Pinpoint the cell where the given text exists, returning its (X, Y) midpoint coordinate. 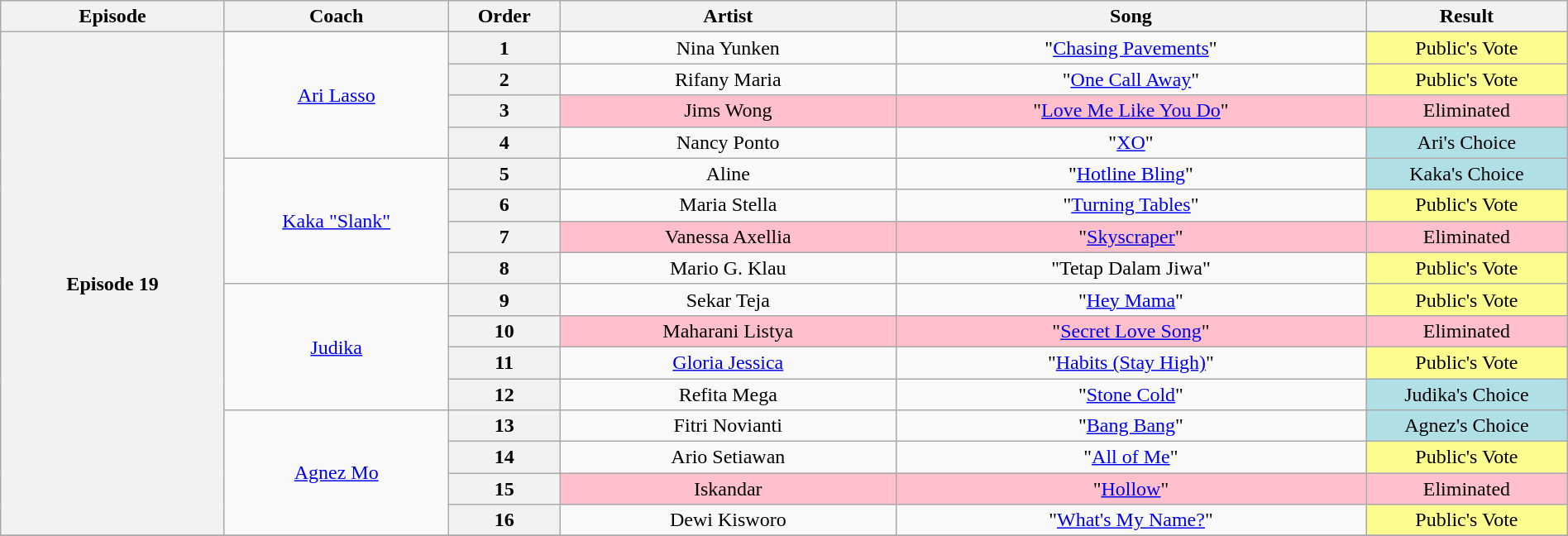
"Chasing Pavements" (1131, 48)
3 (504, 111)
16 (504, 520)
1 (504, 48)
Aline (728, 174)
Iskandar (728, 489)
Refita Mega (728, 395)
7 (504, 237)
"Love Me Like You Do" (1131, 111)
"XO" (1131, 142)
13 (504, 426)
"Hey Mama" (1131, 299)
Agnez Mo (336, 473)
12 (504, 395)
Agnez's Choice (1467, 426)
Episode 19 (112, 285)
Mario G. Klau (728, 268)
Judika (336, 347)
Sekar Teja (728, 299)
"Hollow" (1131, 489)
Gloria Jessica (728, 362)
Dewi Kisworo (728, 520)
Ario Setiawan (728, 457)
10 (504, 331)
11 (504, 362)
5 (504, 174)
"Skyscraper" (1131, 237)
"Tetap Dalam Jiwa" (1131, 268)
"Stone Cold" (1131, 395)
Kaka "Slank" (336, 221)
"Turning Tables" (1131, 205)
Maharani Listya (728, 331)
Coach (336, 17)
"Habits (Stay High)" (1131, 362)
Jims Wong (728, 111)
Result (1467, 17)
14 (504, 457)
Kaka's Choice (1467, 174)
Judika's Choice (1467, 395)
"Secret Love Song" (1131, 331)
Song (1131, 17)
Nancy Ponto (728, 142)
Episode (112, 17)
Nina Yunken (728, 48)
Order (504, 17)
4 (504, 142)
Ari's Choice (1467, 142)
8 (504, 268)
15 (504, 489)
Rifany Maria (728, 79)
9 (504, 299)
"Hotline Bling" (1131, 174)
"Bang Bang" (1131, 426)
6 (504, 205)
2 (504, 79)
"All of Me" (1131, 457)
Maria Stella (728, 205)
Artist (728, 17)
Fitri Novianti (728, 426)
"What's My Name?" (1131, 520)
Vanessa Axellia (728, 237)
"One Call Away" (1131, 79)
Ari Lasso (336, 95)
